Search for the cell housing the specified text and yield its [X, Y] center coordinate. 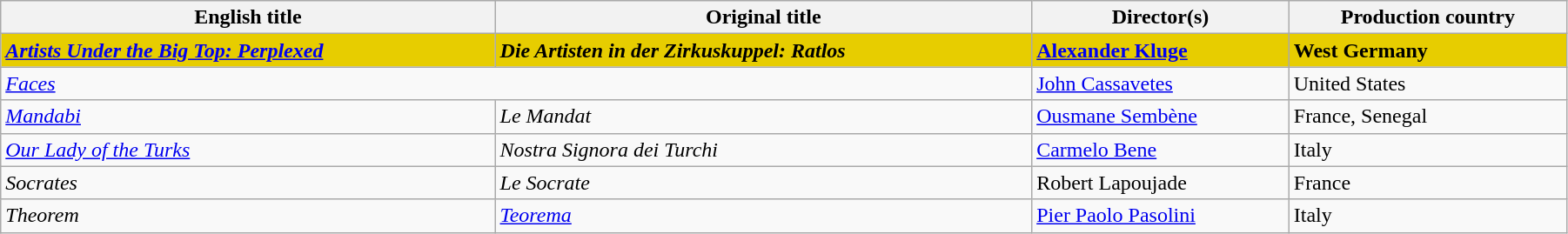
Alexander Kluge [1161, 50]
John Cassavetes [1161, 84]
Production country [1427, 17]
Artists Under the Big Top: Perplexed [248, 50]
Director(s) [1161, 17]
Our Lady of the Turks [248, 150]
Le Socrate [764, 183]
Socrates [248, 183]
Mandabi [248, 117]
Original title [764, 17]
France, Senegal [1427, 117]
Die Artisten in der Zirkuskuppel: Ratlos [764, 50]
United States [1427, 84]
Faces [517, 84]
English title [248, 17]
Ousmane Sembène [1161, 117]
Carmelo Bene [1161, 150]
Le Mandat [764, 117]
France [1427, 183]
Pier Paolo Pasolini [1161, 216]
Nostra Signora dei Turchi [764, 150]
Robert Lapoujade [1161, 183]
Theorem [248, 216]
Teorema [764, 216]
West Germany [1427, 50]
